Detect which cell encompasses the target text, then output its (x, y) center coordinate. 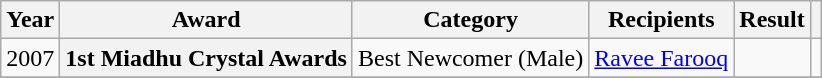
Year (30, 20)
Result (772, 20)
2007 (30, 58)
Best Newcomer (Male) (470, 58)
Award (206, 20)
Ravee Farooq (662, 58)
1st Miadhu Crystal Awards (206, 58)
Category (470, 20)
Recipients (662, 20)
